Find where the given text appears and provide that cell's center as (X, Y) coordinate. 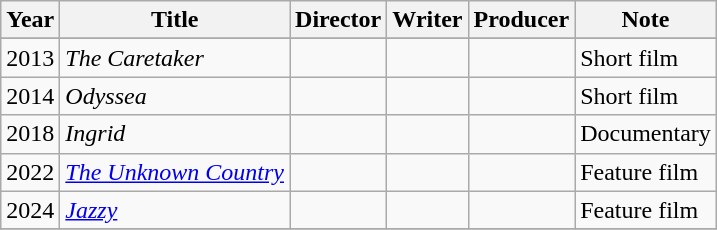
Ingrid (175, 134)
Note (646, 20)
2024 (30, 210)
Jazzy (175, 210)
Director (338, 20)
Odyssea (175, 96)
Writer (428, 20)
Title (175, 20)
Producer (522, 20)
2018 (30, 134)
The Caretaker (175, 58)
2022 (30, 172)
2013 (30, 58)
Year (30, 20)
The Unknown Country (175, 172)
Documentary (646, 134)
2014 (30, 96)
